Extract the [x, y] coordinate from the center of the cell holding the provided text.  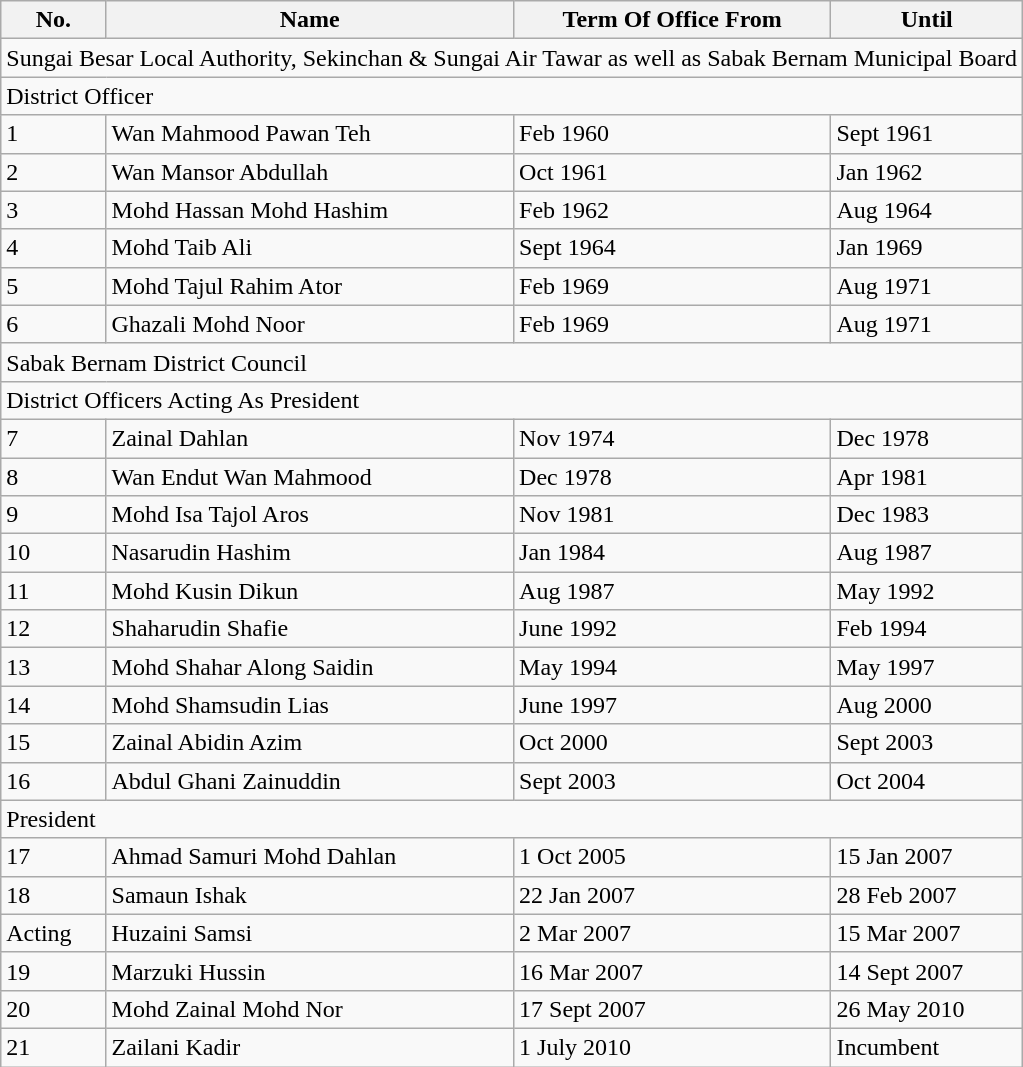
Sept 1964 [672, 248]
June 1992 [672, 629]
Nov 1974 [672, 438]
3 [54, 210]
May 1994 [672, 667]
Zainal Abidin Azim [310, 743]
Jan 1969 [927, 248]
Jan 1984 [672, 553]
President [512, 819]
Wan Endut Wan Mahmood [310, 477]
Jan 1962 [927, 172]
Huzaini Samsi [310, 933]
Name [310, 20]
Sungai Besar Local Authority, Sekinchan & Sungai Air Tawar as well as Sabak Bernam Municipal Board [512, 58]
1 Oct 2005 [672, 857]
15 Jan 2007 [927, 857]
Mohd Shahar Along Saidin [310, 667]
No. [54, 20]
Mohd Kusin Dikun [310, 591]
Oct 1961 [672, 172]
Nasarudin Hashim [310, 553]
Feb 1960 [672, 134]
Mohd Isa Tajol Aros [310, 515]
Feb 1962 [672, 210]
8 [54, 477]
June 1997 [672, 705]
Zailani Kadir [310, 1047]
Marzuki Hussin [310, 971]
4 [54, 248]
Mohd Taib Ali [310, 248]
Mohd Shamsudin Lias [310, 705]
Nov 1981 [672, 515]
11 [54, 591]
1 July 2010 [672, 1047]
10 [54, 553]
Aug 2000 [927, 705]
14 Sept 2007 [927, 971]
19 [54, 971]
17 [54, 857]
Until [927, 20]
Abdul Ghani Zainuddin [310, 781]
Term Of Office From [672, 20]
District Officers Acting As President [512, 400]
Wan Mahmood Pawan Teh [310, 134]
Acting [54, 933]
22 Jan 2007 [672, 895]
May 1997 [927, 667]
Mohd Zainal Mohd Nor [310, 1009]
16 Mar 2007 [672, 971]
Oct 2004 [927, 781]
2 [54, 172]
16 [54, 781]
Sept 1961 [927, 134]
Mohd Hassan Mohd Hashim [310, 210]
21 [54, 1047]
Sabak Bernam District Council [512, 362]
12 [54, 629]
5 [54, 286]
7 [54, 438]
17 Sept 2007 [672, 1009]
Feb 1994 [927, 629]
Incumbent [927, 1047]
Ghazali Mohd Noor [310, 324]
13 [54, 667]
28 Feb 2007 [927, 895]
Dec 1983 [927, 515]
18 [54, 895]
Mohd Tajul Rahim Ator [310, 286]
Zainal Dahlan [310, 438]
1 [54, 134]
District Officer [512, 96]
Samaun Ishak [310, 895]
Shaharudin Shafie [310, 629]
9 [54, 515]
6 [54, 324]
Oct 2000 [672, 743]
15 Mar 2007 [927, 933]
Wan Mansor Abdullah [310, 172]
Ahmad Samuri Mohd Dahlan [310, 857]
Aug 1964 [927, 210]
2 Mar 2007 [672, 933]
Apr 1981 [927, 477]
May 1992 [927, 591]
15 [54, 743]
14 [54, 705]
20 [54, 1009]
26 May 2010 [927, 1009]
